Pinpoint the cell where the given text exists, returning its (x, y) midpoint coordinate. 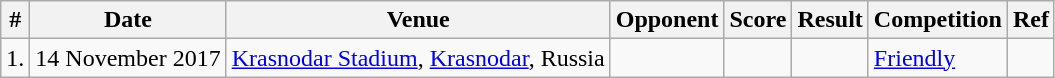
Score (758, 20)
Date (128, 20)
Result (830, 20)
Friendly (938, 58)
Ref (1030, 20)
Competition (938, 20)
1. (16, 58)
Venue (418, 20)
Krasnodar Stadium, Krasnodar, Russia (418, 58)
Opponent (667, 20)
14 November 2017 (128, 58)
# (16, 20)
